From the cell containing the given text, extract its center point as (x, y) coordinate. 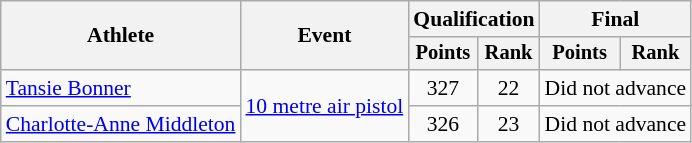
Tansie Bonner (121, 88)
23 (509, 124)
327 (442, 88)
Charlotte-Anne Middleton (121, 124)
326 (442, 124)
Final (616, 19)
10 metre air pistol (324, 106)
22 (509, 88)
Athlete (121, 36)
Event (324, 36)
Qualification (474, 19)
